Scan for the cell matching the given text and deliver its (X, Y) coordinate at center. 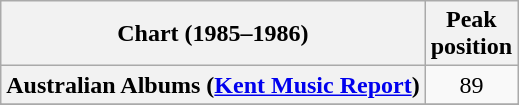
Peakposition (471, 34)
89 (471, 85)
Chart (1985–1986) (213, 34)
Australian Albums (Kent Music Report) (213, 85)
